Locate the cell with the specified text and output its (X, Y) center coordinate. 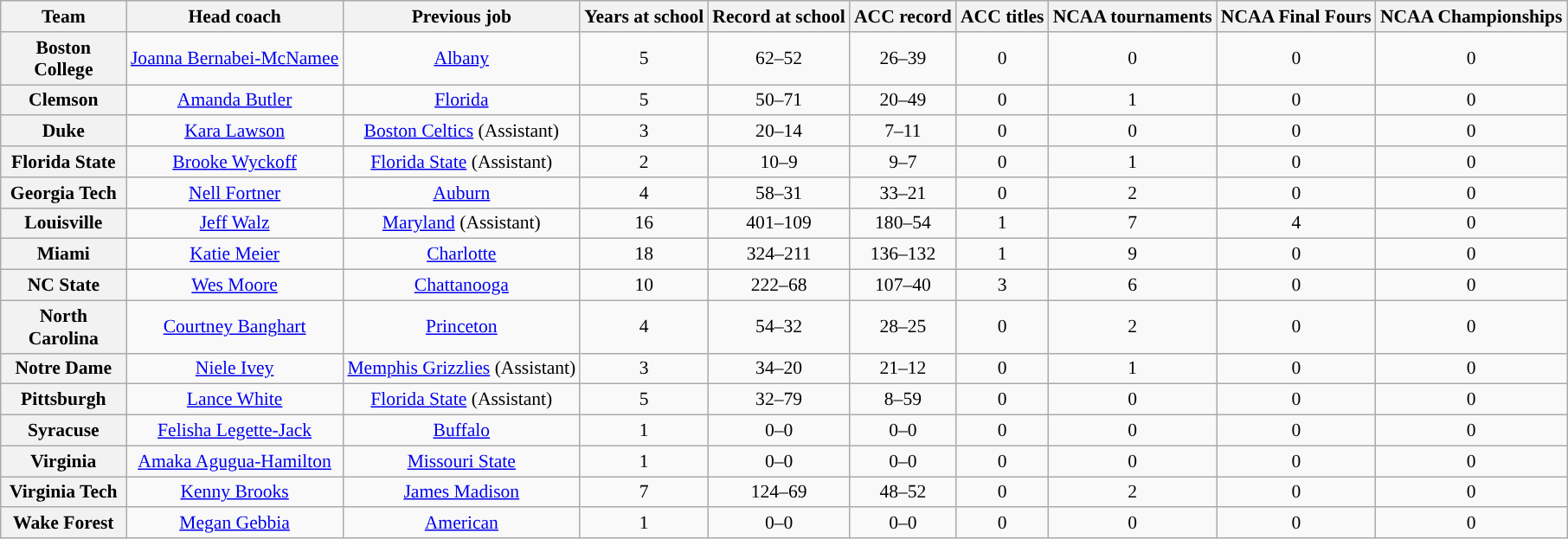
Virginia (64, 461)
Courtney Banghart (235, 327)
Princeton (461, 327)
Niele Ivey (235, 369)
James Madison (461, 492)
9 (1133, 254)
Record at school (779, 16)
Albany (461, 59)
Virginia Tech (64, 492)
NCAA Final Fours (1296, 16)
222–68 (779, 286)
Memphis Grizzlies (Assistant) (461, 369)
American (461, 523)
Duke (64, 132)
Boston Celtics (Assistant) (461, 132)
48–52 (903, 492)
North Carolina (64, 327)
10 (644, 286)
Wes Moore (235, 286)
Florida State (64, 162)
Nell Fortner (235, 193)
10–9 (779, 162)
Years at school (644, 16)
16 (644, 223)
Jeff Walz (235, 223)
Wake Forest (64, 523)
Georgia Tech (64, 193)
107–40 (903, 286)
Miami (64, 254)
58–31 (779, 193)
324–211 (779, 254)
33–21 (903, 193)
Megan Gebbia (235, 523)
Pittsburgh (64, 400)
Auburn (461, 193)
401–109 (779, 223)
7–11 (903, 132)
32–79 (779, 400)
Lance White (235, 400)
54–32 (779, 327)
124–69 (779, 492)
Amanda Butler (235, 100)
20–14 (779, 132)
Boston College (64, 59)
NC State (64, 286)
Notre Dame (64, 369)
62–52 (779, 59)
Kenny Brooks (235, 492)
9–7 (903, 162)
Katie Meier (235, 254)
34–20 (779, 369)
Louisville (64, 223)
Clemson (64, 100)
136–132 (903, 254)
28–25 (903, 327)
Charlotte (461, 254)
Brooke Wyckoff (235, 162)
Previous job (461, 16)
Maryland (Assistant) (461, 223)
180–54 (903, 223)
50–71 (779, 100)
Team (64, 16)
NCAA tournaments (1133, 16)
Head coach (235, 16)
Kara Lawson (235, 132)
Joanna Bernabei-McNamee (235, 59)
Felisha Legette-Jack (235, 431)
6 (1133, 286)
26–39 (903, 59)
ACC record (903, 16)
ACC titles (1002, 16)
Amaka Agugua-Hamilton (235, 461)
Missouri State (461, 461)
18 (644, 254)
20–49 (903, 100)
NCAA Championships (1471, 16)
Florida (461, 100)
21–12 (903, 369)
8–59 (903, 400)
Chattanooga (461, 286)
Buffalo (461, 431)
Syracuse (64, 431)
